Extract the (X, Y) coordinate from the center of the cell holding the provided text.  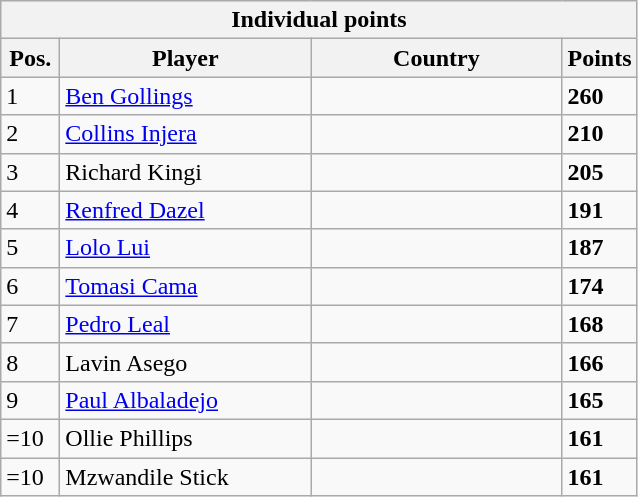
Individual points (319, 20)
Lolo Lui (186, 248)
260 (600, 96)
1 (30, 96)
Player (186, 58)
Pos. (30, 58)
Richard Kingi (186, 172)
6 (30, 286)
191 (600, 210)
Tomasi Cama (186, 286)
9 (30, 400)
Ollie Phillips (186, 438)
210 (600, 134)
4 (30, 210)
Ben Gollings (186, 96)
Country (436, 58)
Renfred Dazel (186, 210)
Mzwandile Stick (186, 477)
205 (600, 172)
174 (600, 286)
165 (600, 400)
Points (600, 58)
5 (30, 248)
Paul Albaladejo (186, 400)
2 (30, 134)
Pedro Leal (186, 324)
3 (30, 172)
166 (600, 362)
168 (600, 324)
187 (600, 248)
7 (30, 324)
Lavin Asego (186, 362)
8 (30, 362)
Collins Injera (186, 134)
